From the cell containing the given text, extract its center point as (X, Y) coordinate. 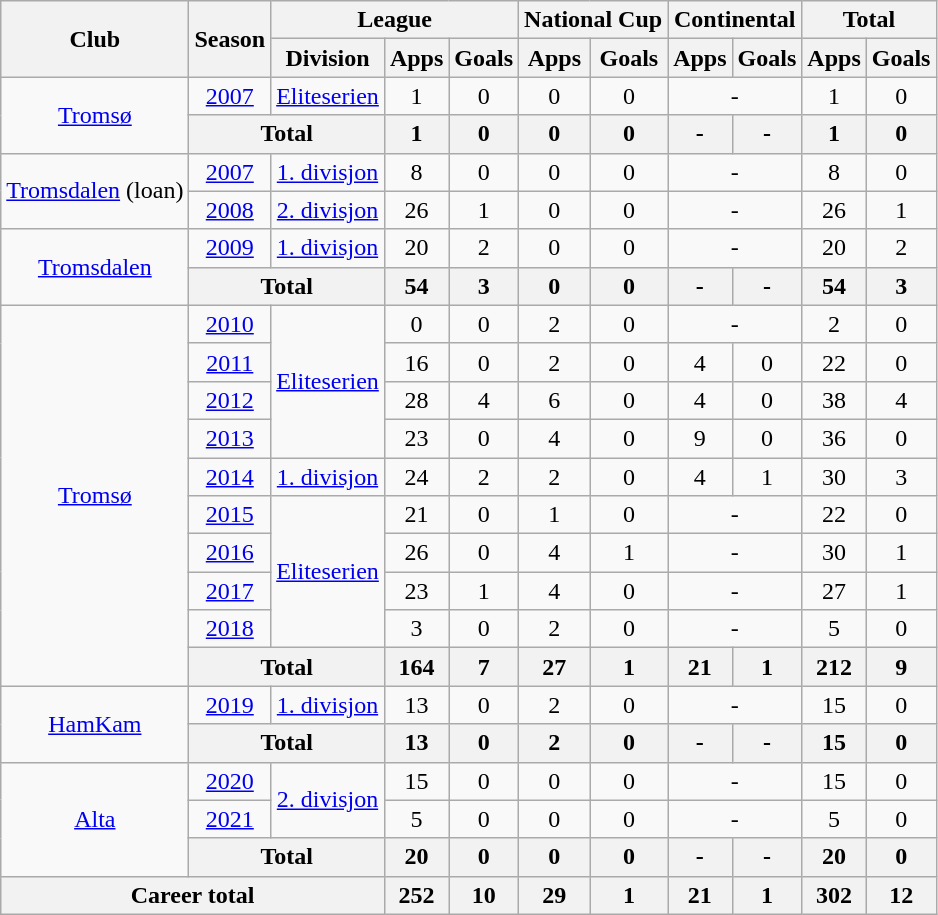
36 (834, 438)
National Cup (594, 20)
Tromsdalen (95, 267)
164 (416, 667)
2018 (230, 629)
24 (416, 477)
2019 (230, 705)
2010 (230, 324)
6 (555, 400)
2014 (230, 477)
12 (901, 895)
2011 (230, 362)
302 (834, 895)
Tromsdalen (loan) (95, 191)
2015 (230, 515)
Alta (95, 819)
2009 (230, 248)
Club (95, 39)
Division (328, 58)
Continental (735, 20)
Career total (193, 895)
Season (230, 39)
2016 (230, 553)
10 (484, 895)
2013 (230, 438)
28 (416, 400)
212 (834, 667)
2017 (230, 591)
League (395, 20)
7 (484, 667)
HamKam (95, 724)
29 (555, 895)
2021 (230, 819)
252 (416, 895)
2020 (230, 781)
2012 (230, 400)
16 (416, 362)
2008 (230, 210)
38 (834, 400)
